Return [x, y] of the center of cell containing provided text 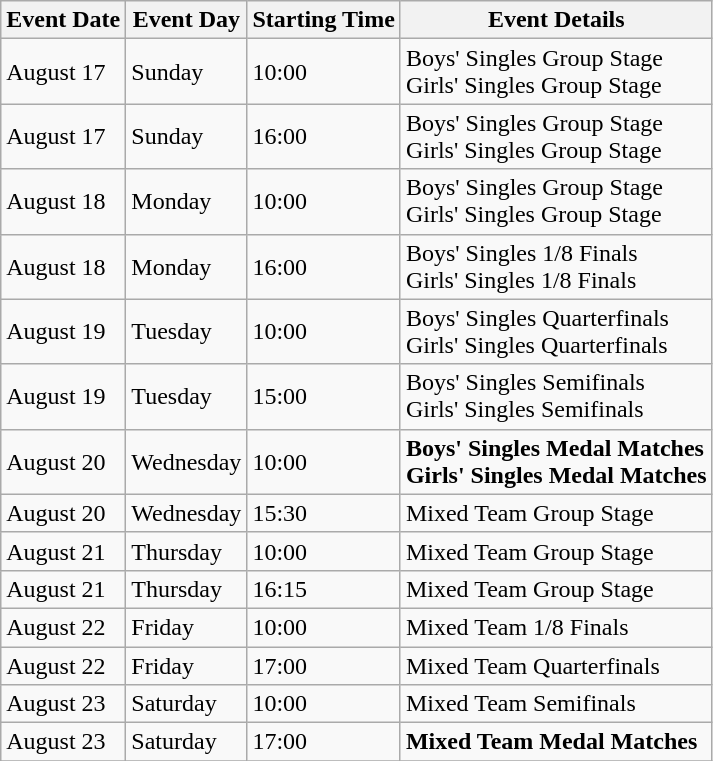
16:15 [324, 589]
15:30 [324, 513]
Boys' Singles QuarterfinalsGirls' Singles Quarterfinals [556, 332]
Boys' Singles 1/8 FinalsGirls' Singles 1/8 Finals [556, 266]
Starting Time [324, 20]
Mixed Team 1/8 Finals [556, 627]
Event Details [556, 20]
Mixed Team Quarterfinals [556, 665]
Event Date [64, 20]
Boys' Singles SemifinalsGirls' Singles Semifinals [556, 396]
Event Day [186, 20]
Boys' Singles Medal MatchesGirls' Singles Medal Matches [556, 462]
Mixed Team Semifinals [556, 704]
15:00 [324, 396]
Mixed Team Medal Matches [556, 742]
